Search for the cell housing the specified text and yield its [X, Y] center coordinate. 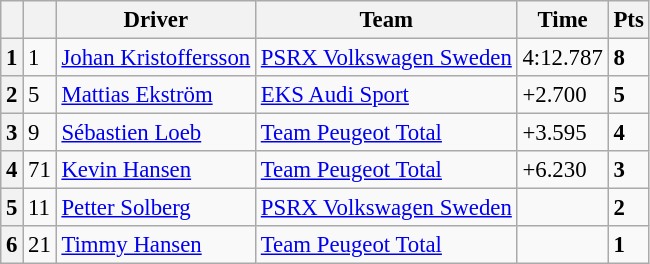
EKS Audi Sport [386, 95]
Driver [156, 20]
71 [40, 170]
Mattias Ekström [156, 95]
8 [628, 58]
Kevin Hansen [156, 170]
Sébastien Loeb [156, 133]
Johan Kristoffersson [156, 58]
+3.595 [562, 133]
Timmy Hansen [156, 245]
21 [40, 245]
6 [12, 245]
Pts [628, 20]
Team [386, 20]
11 [40, 208]
Time [562, 20]
9 [40, 133]
+6.230 [562, 170]
4:12.787 [562, 58]
+2.700 [562, 95]
Petter Solberg [156, 208]
